Find where the given text appears and provide that cell's center as (x, y) coordinate. 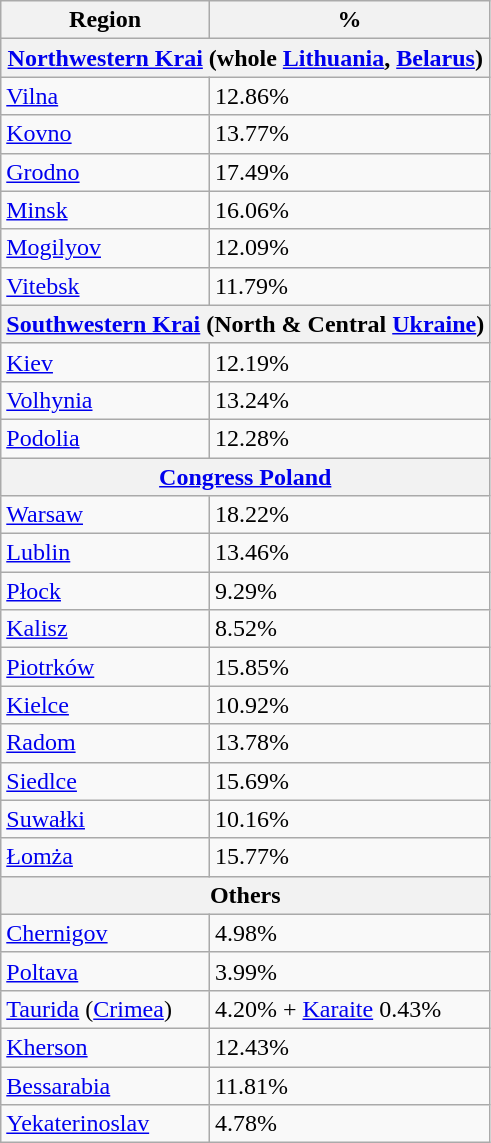
Chernigov (106, 933)
9.29% (349, 591)
4.78% (349, 1124)
15.77% (349, 857)
Region (106, 20)
10.16% (349, 819)
Southwestern Krai (North & Central Ukraine) (246, 324)
Grodno (106, 172)
4.20% + Karaite 0.43% (349, 1009)
Poltava (106, 971)
12.43% (349, 1047)
Lublin (106, 553)
Kalisz (106, 629)
Radom (106, 743)
Łomża (106, 857)
Taurida (Crimea) (106, 1009)
Minsk (106, 210)
13.77% (349, 134)
Northwestern Krai (whole Lithuania, Belarus) (246, 58)
Kiev (106, 362)
% (349, 20)
13.78% (349, 743)
Warsaw (106, 515)
11.81% (349, 1085)
12.86% (349, 96)
3.99% (349, 971)
18.22% (349, 515)
Others (246, 895)
15.85% (349, 667)
Congress Poland (246, 477)
17.49% (349, 172)
Kielce (106, 705)
Podolia (106, 438)
12.19% (349, 362)
Suwałki (106, 819)
13.24% (349, 400)
Yekaterinoslav (106, 1124)
Vilna (106, 96)
Płock (106, 591)
11.79% (349, 286)
Kherson (106, 1047)
15.69% (349, 781)
Kovno (106, 134)
Piotrków (106, 667)
10.92% (349, 705)
Siedlce (106, 781)
12.09% (349, 248)
Volhynia (106, 400)
Mogilyov (106, 248)
Bessarabia (106, 1085)
12.28% (349, 438)
16.06% (349, 210)
8.52% (349, 629)
13.46% (349, 553)
4.98% (349, 933)
Vitebsk (106, 286)
